For the text-containing cell, return its midpoint in [x, y] coordinate format. 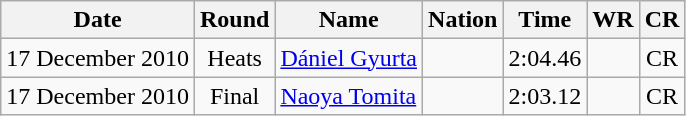
2:04.46 [545, 58]
Nation [463, 20]
2:03.12 [545, 96]
Final [234, 96]
Name [349, 20]
Dániel Gyurta [349, 58]
Heats [234, 58]
Round [234, 20]
Time [545, 20]
Naoya Tomita [349, 96]
Date [98, 20]
WR [613, 20]
